Output the (x, y) coordinate of the center of the cell containing the given text.  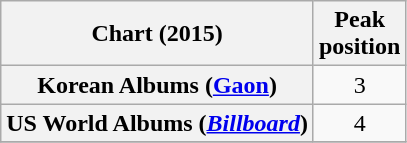
Chart (2015) (158, 34)
Peakposition (359, 34)
3 (359, 85)
US World Albums (Billboard) (158, 123)
Korean Albums (Gaon) (158, 85)
4 (359, 123)
